Return the [X, Y] coordinate for the center point of the cell that contains the specified text.  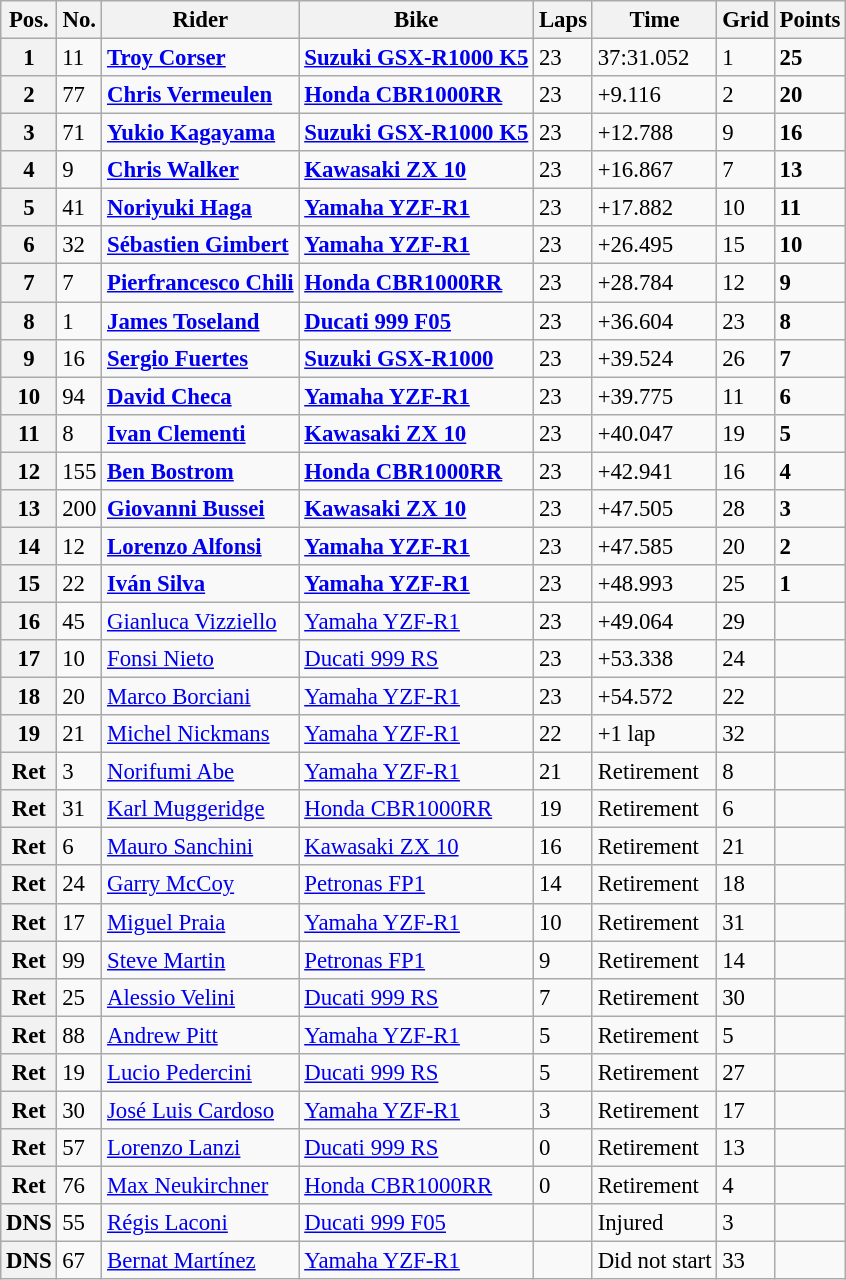
Injured [654, 1223]
Steve Martin [200, 960]
Pierfrancesco Chili [200, 283]
Ben Bostrom [200, 471]
26 [746, 358]
41 [80, 208]
Bike [416, 20]
Chris Walker [200, 170]
33 [746, 1261]
27 [746, 1073]
Marco Borciani [200, 697]
Pos. [29, 20]
+36.604 [654, 321]
Suzuki GSX-R1000 [416, 358]
Karl Muggeridge [200, 809]
José Luis Cardoso [200, 1110]
Yukio Kagayama [200, 133]
67 [80, 1261]
+54.572 [654, 697]
+47.585 [654, 546]
55 [80, 1223]
Noriyuki Haga [200, 208]
Mauro Sanchini [200, 847]
28 [746, 509]
57 [80, 1148]
Norifumi Abe [200, 772]
Lucio Pedercini [200, 1073]
45 [80, 621]
Alessio Velini [200, 997]
+48.993 [654, 584]
Miguel Praia [200, 922]
Laps [564, 20]
+12.788 [654, 133]
+1 lap [654, 734]
+16.867 [654, 170]
Michel Nickmans [200, 734]
Chris Vermeulen [200, 95]
+40.047 [654, 433]
+26.495 [654, 245]
99 [80, 960]
71 [80, 133]
76 [80, 1185]
+39.524 [654, 358]
Régis Laconi [200, 1223]
Ivan Clementi [200, 433]
Bernat Martínez [200, 1261]
Troy Corser [200, 58]
88 [80, 1035]
+28.784 [654, 283]
Lorenzo Alfonsi [200, 546]
Max Neukirchner [200, 1185]
Points [810, 20]
200 [80, 509]
37:31.052 [654, 58]
Gianluca Vizziello [200, 621]
Andrew Pitt [200, 1035]
Rider [200, 20]
Fonsi Nieto [200, 659]
+42.941 [654, 471]
29 [746, 621]
David Checa [200, 396]
+17.882 [654, 208]
Iván Silva [200, 584]
+39.775 [654, 396]
94 [80, 396]
James Toseland [200, 321]
+49.064 [654, 621]
Time [654, 20]
77 [80, 95]
Grid [746, 20]
Garry McCoy [200, 885]
Lorenzo Lanzi [200, 1148]
+47.505 [654, 509]
No. [80, 20]
Giovanni Bussei [200, 509]
Did not start [654, 1261]
155 [80, 471]
Sergio Fuertes [200, 358]
+53.338 [654, 659]
+9.116 [654, 95]
Sébastien Gimbert [200, 245]
